Return the [X, Y] coordinate for the center point of the cell that contains the specified text.  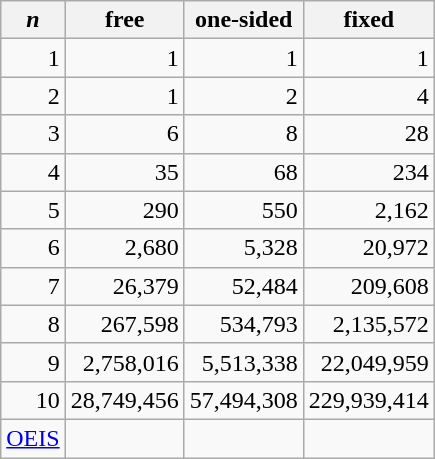
28 [368, 134]
OEIS [33, 438]
2,758,016 [124, 362]
5,513,338 [244, 362]
534,793 [244, 324]
68 [244, 172]
20,972 [368, 248]
290 [124, 210]
26,379 [124, 286]
one-sided [244, 20]
9 [33, 362]
10 [33, 400]
7 [33, 286]
22,049,959 [368, 362]
3 [33, 134]
57,494,308 [244, 400]
5 [33, 210]
52,484 [244, 286]
28,749,456 [124, 400]
229,939,414 [368, 400]
n [33, 20]
267,598 [124, 324]
free [124, 20]
35 [124, 172]
2,680 [124, 248]
209,608 [368, 286]
5,328 [244, 248]
2,162 [368, 210]
2,135,572 [368, 324]
234 [368, 172]
fixed [368, 20]
550 [244, 210]
